Provide the [X, Y] coordinate of the cell's center where the given text is located.  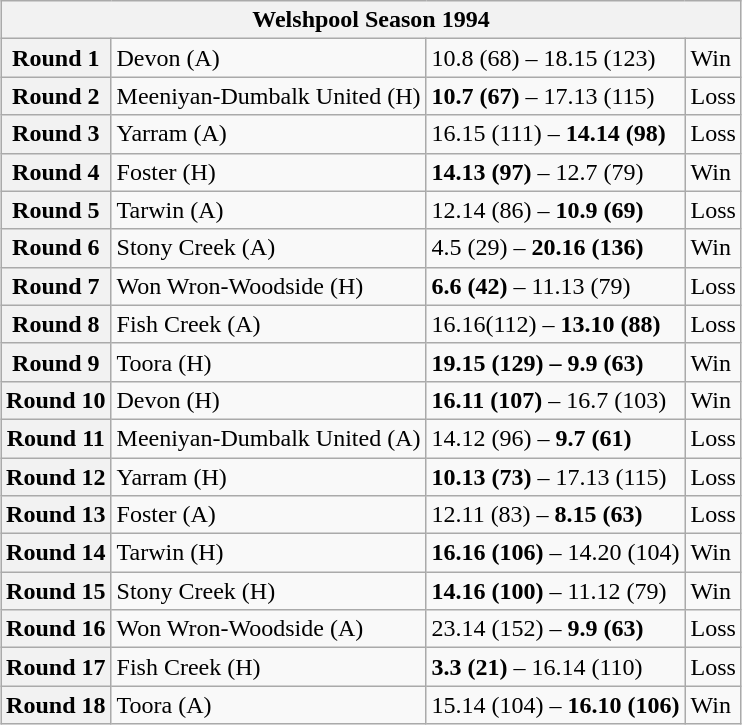
16.15 (111) – 14.14 (98) [556, 134]
Round 6 [56, 248]
Tarwin (H) [268, 553]
Stony Creek (A) [268, 248]
16.16 (106) – 14.20 (104) [556, 553]
10.13 (73) – 17.13 (115) [556, 477]
19.15 (129) – 9.9 (63) [556, 362]
Round 9 [56, 362]
Round 1 [56, 58]
Round 11 [56, 438]
Meeniyan-Dumbalk United (A) [268, 438]
Round 3 [56, 134]
Yarram (A) [268, 134]
Fish Creek (H) [268, 667]
Foster (A) [268, 515]
Welshpool Season 1994 [372, 20]
Round 10 [56, 400]
Stony Creek (H) [268, 591]
Fish Creek (A) [268, 324]
Yarram (H) [268, 477]
16.16(112) – 13.10 (88) [556, 324]
14.13 (97) – 12.7 (79) [556, 172]
4.5 (29) – 20.16 (136) [556, 248]
Round 16 [56, 629]
Toora (H) [268, 362]
3.3 (21) – 16.14 (110) [556, 667]
Round 4 [56, 172]
Round 18 [56, 705]
Round 7 [56, 286]
Won Wron-Woodside (H) [268, 286]
12.11 (83) – 8.15 (63) [556, 515]
Round 13 [56, 515]
Tarwin (A) [268, 210]
Foster (H) [268, 172]
12.14 (86) – 10.9 (69) [556, 210]
10.7 (67) – 17.13 (115) [556, 96]
Round 17 [56, 667]
14.12 (96) – 9.7 (61) [556, 438]
Round 14 [56, 553]
10.8 (68) – 18.15 (123) [556, 58]
Toora (A) [268, 705]
Round 12 [56, 477]
23.14 (152) – 9.9 (63) [556, 629]
Round 5 [56, 210]
Meeniyan-Dumbalk United (H) [268, 96]
14.16 (100) – 11.12 (79) [556, 591]
Devon (A) [268, 58]
Round 8 [56, 324]
16.11 (107) – 16.7 (103) [556, 400]
Round 15 [56, 591]
Round 2 [56, 96]
Devon (H) [268, 400]
15.14 (104) – 16.10 (106) [556, 705]
6.6 (42) – 11.13 (79) [556, 286]
Won Wron-Woodside (A) [268, 629]
